Find where the given text appears and provide that cell's center as [x, y] coordinate. 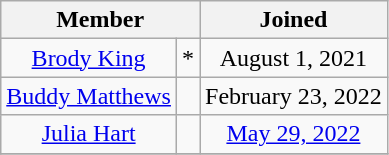
Member [100, 20]
August 1, 2021 [294, 58]
February 23, 2022 [294, 96]
May 29, 2022 [294, 134]
Julia Hart [89, 134]
Joined [294, 20]
Brody King [89, 58]
Buddy Matthews [89, 96]
* [188, 58]
